Detect which cell encompasses the target text, then output its (x, y) center coordinate. 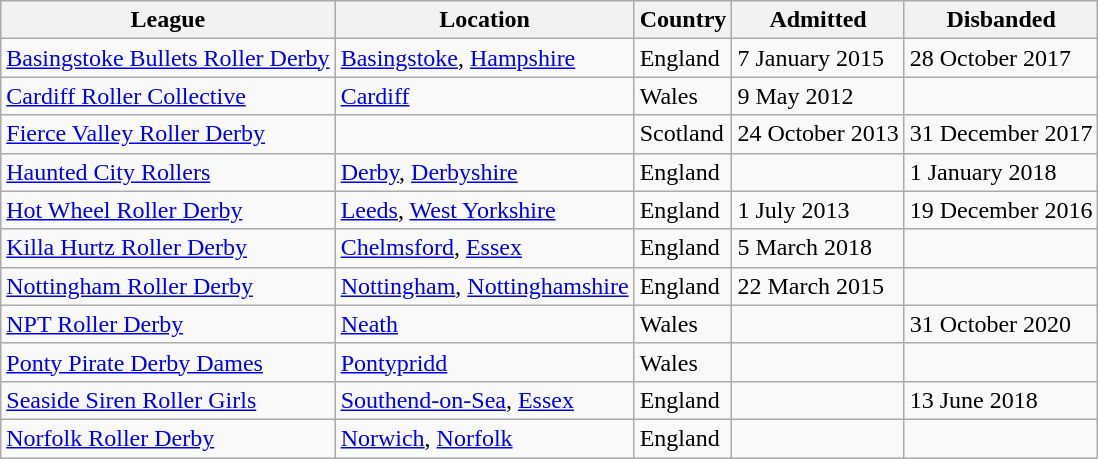
Nottingham, Nottinghamshire (484, 286)
Ponty Pirate Derby Dames (168, 362)
Disbanded (1001, 20)
Cardiff Roller Collective (168, 96)
1 January 2018 (1001, 172)
Nottingham Roller Derby (168, 286)
28 October 2017 (1001, 58)
Neath (484, 324)
Chelmsford, Essex (484, 248)
24 October 2013 (818, 134)
Haunted City Rollers (168, 172)
Location (484, 20)
9 May 2012 (818, 96)
Fierce Valley Roller Derby (168, 134)
League (168, 20)
7 January 2015 (818, 58)
Hot Wheel Roller Derby (168, 210)
22 March 2015 (818, 286)
31 October 2020 (1001, 324)
Derby, Derbyshire (484, 172)
Pontypridd (484, 362)
Southend-on-Sea, Essex (484, 400)
1 July 2013 (818, 210)
Basingstoke, Hampshire (484, 58)
19 December 2016 (1001, 210)
Scotland (683, 134)
5 March 2018 (818, 248)
Killa Hurtz Roller Derby (168, 248)
Cardiff (484, 96)
31 December 2017 (1001, 134)
Country (683, 20)
Seaside Siren Roller Girls (168, 400)
13 June 2018 (1001, 400)
Admitted (818, 20)
Basingstoke Bullets Roller Derby (168, 58)
NPT Roller Derby (168, 324)
Leeds, West Yorkshire (484, 210)
Norwich, Norfolk (484, 438)
Norfolk Roller Derby (168, 438)
